Detect which cell encompasses the target text, then output its [x, y] center coordinate. 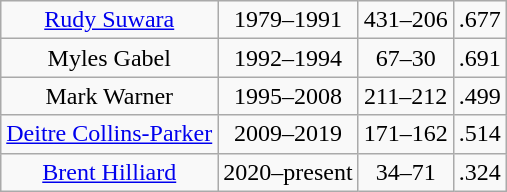
Rudy Suwara [110, 20]
.691 [480, 58]
431–206 [406, 20]
1992–1994 [288, 58]
.514 [480, 134]
34–71 [406, 172]
Mark Warner [110, 96]
1979–1991 [288, 20]
Brent Hilliard [110, 172]
171–162 [406, 134]
.499 [480, 96]
67–30 [406, 58]
.677 [480, 20]
.324 [480, 172]
2020–present [288, 172]
1995–2008 [288, 96]
211–212 [406, 96]
Deitre Collins-Parker [110, 134]
Myles Gabel [110, 58]
2009–2019 [288, 134]
